Identify which cell holds the provided text, then report its (X, Y) central coordinate. 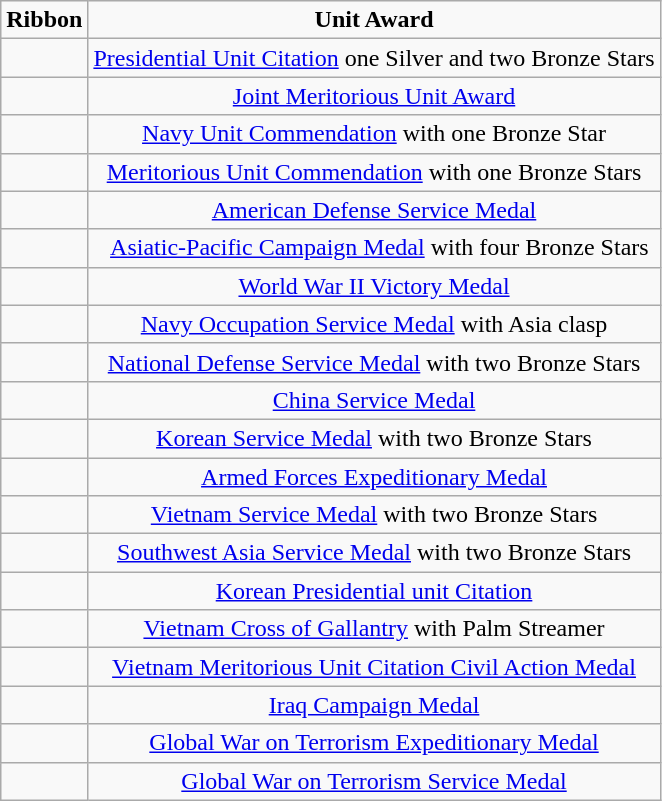
Korean Service Medal with two Bronze Stars (374, 438)
National Defense Service Medal with two Bronze Stars (374, 362)
American Defense Service Medal (374, 210)
China Service Medal (374, 400)
Vietnam Meritorious Unit Citation Civil Action Medal (374, 667)
Vietnam Cross of Gallantry with Palm Streamer (374, 629)
Global War on Terrorism Service Medal (374, 781)
Joint Meritorious Unit Award (374, 96)
Unit Award (374, 20)
Southwest Asia Service Medal with two Bronze Stars (374, 553)
Presidential Unit Citation one Silver and two Bronze Stars (374, 58)
Navy Occupation Service Medal with Asia clasp (374, 324)
World War II Victory Medal (374, 286)
Global War on Terrorism Expeditionary Medal (374, 743)
Korean Presidential unit Citation (374, 591)
Meritorious Unit Commendation with one Bronze Stars (374, 172)
Iraq Campaign Medal (374, 705)
Armed Forces Expeditionary Medal (374, 477)
Ribbon (44, 20)
Asiatic-Pacific Campaign Medal with four Bronze Stars (374, 248)
Vietnam Service Medal with two Bronze Stars (374, 515)
Navy Unit Commendation with one Bronze Star (374, 134)
